Scan for the cell matching the given text and deliver its [X, Y] coordinate at center. 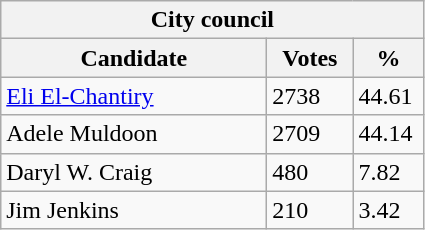
Adele Muldoon [134, 134]
2738 [310, 96]
3.42 [388, 210]
7.82 [388, 172]
Daryl W. Craig [134, 172]
44.14 [388, 134]
480 [310, 172]
210 [310, 210]
Candidate [134, 58]
% [388, 58]
44.61 [388, 96]
Eli El-Chantiry [134, 96]
2709 [310, 134]
Jim Jenkins [134, 210]
City council [212, 20]
Votes [310, 58]
